From the cell containing the given text, extract its center point as (X, Y) coordinate. 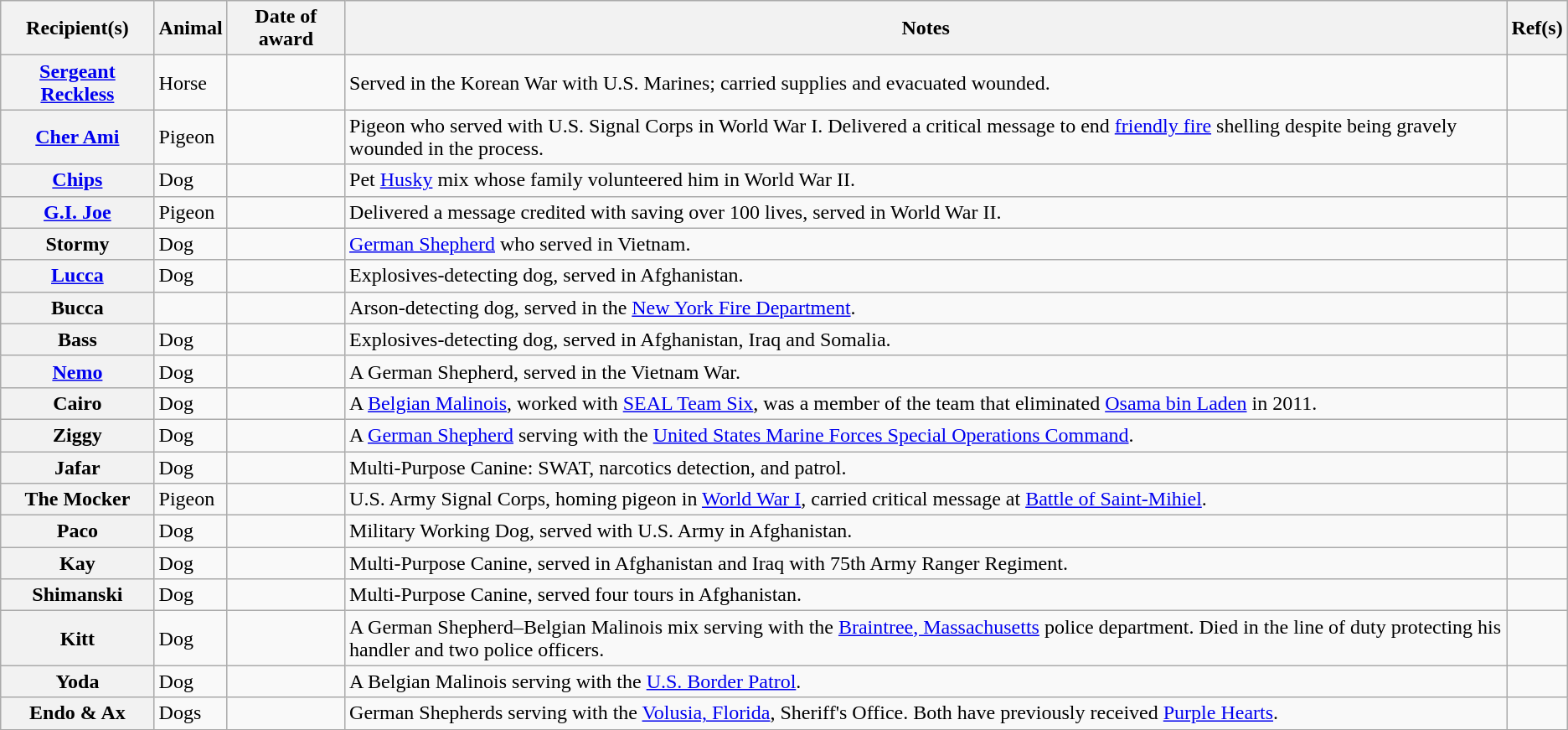
Arson-detecting dog, served in the New York Fire Department. (926, 308)
Sergeant Reckless (77, 82)
Multi-Purpose Canine, served in Afghanistan and Iraq with 75th Army Ranger Regiment. (926, 563)
Multi-Purpose Canine, served four tours in Afghanistan. (926, 595)
Lucca (77, 276)
Cher Ami (77, 137)
Yoda (77, 681)
G.I. Joe (77, 212)
Animal (191, 28)
Kitt (77, 639)
Date of award (286, 28)
Multi-Purpose Canine: SWAT, narcotics detection, and patrol. (926, 467)
Explosives-detecting dog, served in Afghanistan. (926, 276)
Bass (77, 339)
U.S. Army Signal Corps, homing pigeon in World War I, carried critical message at Battle of Saint-Mihiel. (926, 500)
Notes (926, 28)
A German Shepherd serving with the United States Marine Forces Special Operations Command. (926, 435)
Dogs (191, 713)
German Shepherds serving with the Volusia, Florida, Sheriff's Office. Both have previously received Purple Hearts. (926, 713)
Explosives-detecting dog, served in Afghanistan, Iraq and Somalia. (926, 339)
Recipient(s) (77, 28)
Chips (77, 180)
Jafar (77, 467)
Ziggy (77, 435)
Cairo (77, 403)
Stormy (77, 244)
Delivered a message credited with saving over 100 lives, served in World War II. (926, 212)
Endo & Ax (77, 713)
Ref(s) (1537, 28)
A German Shepherd, served in the Vietnam War. (926, 371)
German Shepherd who served in Vietnam. (926, 244)
The Mocker (77, 500)
A Belgian Malinois, worked with SEAL Team Six, was a member of the team that eliminated Osama bin Laden in 2011. (926, 403)
Nemo (77, 371)
Paco (77, 531)
Horse (191, 82)
A Belgian Malinois serving with the U.S. Border Patrol. (926, 681)
Served in the Korean War with U.S. Marines; carried supplies and evacuated wounded. (926, 82)
Bucca (77, 308)
Shimanski (77, 595)
Kay (77, 563)
Pet Husky mix whose family volunteered him in World War II. (926, 180)
Military Working Dog, served with U.S. Army in Afghanistan. (926, 531)
